From the cell containing the given text, extract its center point as [X, Y] coordinate. 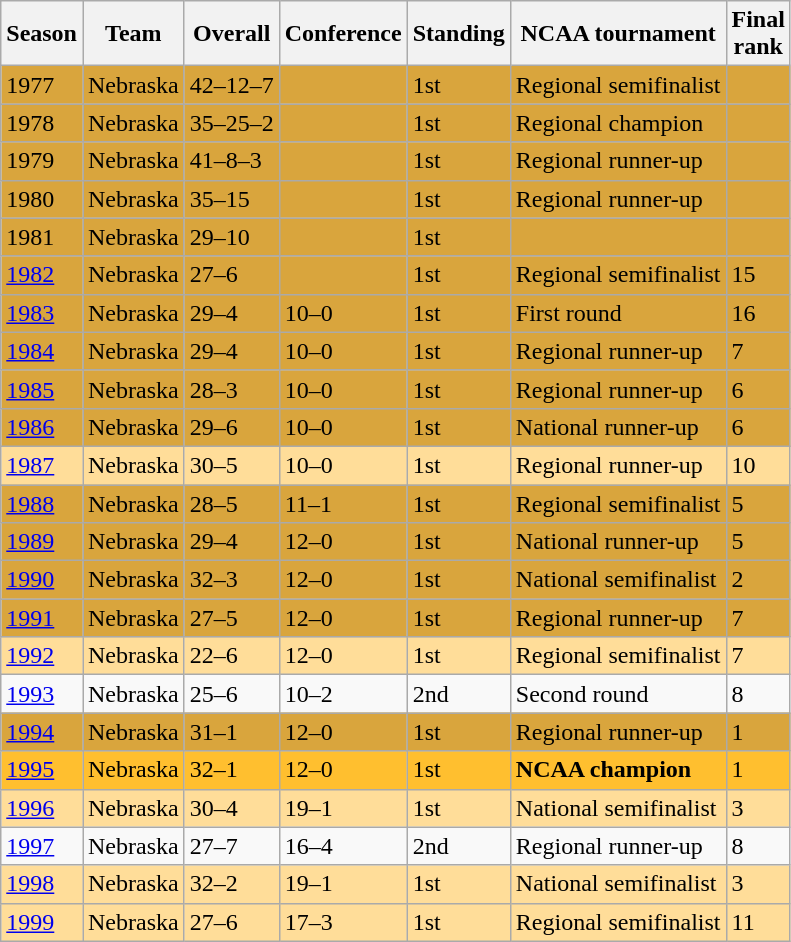
Regional champion [618, 123]
1997 [42, 846]
NCAA champion [618, 770]
31–1 [232, 732]
30–5 [232, 465]
Finalrank [758, 34]
1994 [42, 732]
32–3 [232, 580]
27–7 [232, 846]
1979 [42, 161]
29–6 [232, 427]
22–6 [232, 656]
1978 [42, 123]
42–12–7 [232, 85]
1977 [42, 85]
1982 [42, 275]
28–5 [232, 503]
1995 [42, 770]
16 [758, 313]
1986 [42, 427]
Second round [618, 694]
1983 [42, 313]
1996 [42, 808]
16–4 [343, 846]
25–6 [232, 694]
17–3 [343, 922]
1984 [42, 351]
1988 [42, 503]
41–8–3 [232, 161]
29–10 [232, 237]
1985 [42, 389]
15 [758, 275]
1980 [42, 199]
Overall [232, 34]
Team [133, 34]
1998 [42, 884]
27–5 [232, 618]
2 [758, 580]
11–1 [343, 503]
35–25–2 [232, 123]
11 [758, 922]
32–1 [232, 770]
Season [42, 34]
Standing [458, 34]
1989 [42, 542]
10 [758, 465]
30–4 [232, 808]
1981 [42, 237]
First round [618, 313]
Conference [343, 34]
1993 [42, 694]
1991 [42, 618]
28–3 [232, 389]
1987 [42, 465]
32–2 [232, 884]
35–15 [232, 199]
1990 [42, 580]
10–2 [343, 694]
1999 [42, 922]
NCAA tournament [618, 34]
1992 [42, 656]
